Search for the cell housing the specified text and yield its (x, y) center coordinate. 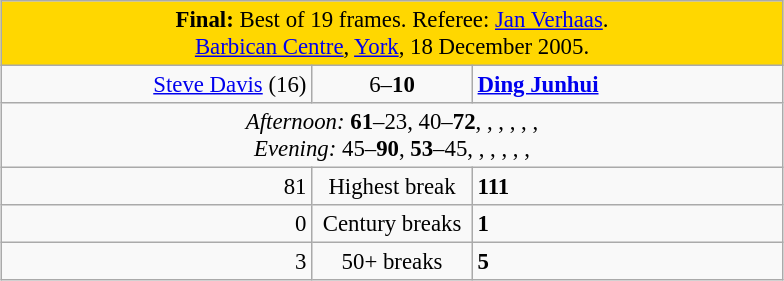
6–10 (392, 85)
Ding Junhui (628, 85)
81 (156, 187)
0 (156, 224)
5 (628, 262)
1 (628, 224)
Highest break (392, 187)
Final: Best of 19 frames. Referee: Jan Verhaas.Barbican Centre, York, 18 December 2005. (392, 34)
Century breaks (392, 224)
50+ breaks (392, 262)
Afternoon: 61–23, 40–72, , , , , , Evening: 45–90, 53–45, , , , , , (392, 136)
3 (156, 262)
111 (628, 187)
Steve Davis (16) (156, 85)
